Locate the cell with the specified text and output its (X, Y) center coordinate. 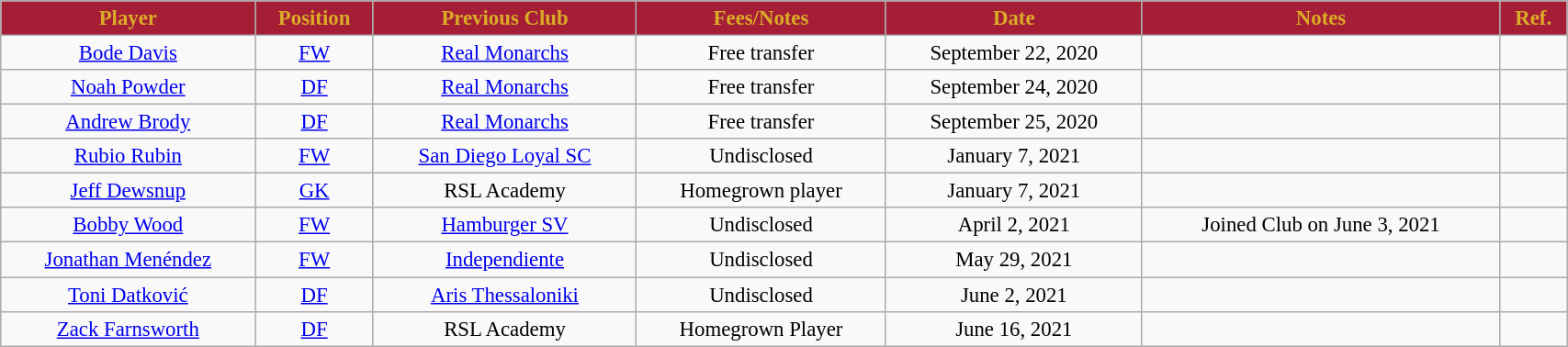
Previous Club (504, 18)
Ref. (1534, 18)
Andrew Brody (129, 122)
Hamburger SV (504, 225)
Noah Powder (129, 87)
Rubio Rubin (129, 156)
Player (129, 18)
Zack Farnsworth (129, 329)
Position (314, 18)
September 22, 2020 (1014, 53)
Aris Thessaloniki (504, 295)
GK (314, 191)
April 2, 2021 (1014, 225)
Homegrown Player (761, 329)
Jonathan Menéndez (129, 260)
Jeff Dewsnup (129, 191)
Bobby Wood (129, 225)
May 29, 2021 (1014, 260)
Fees/Notes (761, 18)
June 16, 2021 (1014, 329)
Joined Club on June 3, 2021 (1321, 225)
Notes (1321, 18)
June 2, 2021 (1014, 295)
September 24, 2020 (1014, 87)
September 25, 2020 (1014, 122)
Toni Datković (129, 295)
Independiente (504, 260)
Bode Davis (129, 53)
Homegrown player (761, 191)
Date (1014, 18)
San Diego Loyal SC (504, 156)
